Extract the [x, y] coordinate from the center of the cell holding the provided text.  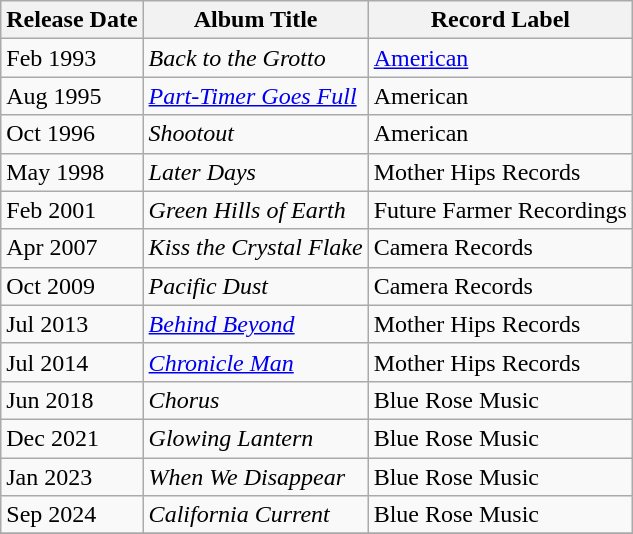
Chorus [256, 400]
Release Date [72, 20]
Jul 2013 [72, 324]
Feb 1993 [72, 58]
Sep 2024 [72, 515]
Aug 1995 [72, 96]
Apr 2007 [72, 248]
Oct 2009 [72, 286]
Shootout [256, 134]
Dec 2021 [72, 438]
Glowing Lantern [256, 438]
When We Disappear [256, 477]
Jul 2014 [72, 362]
Jan 2023 [72, 477]
Green Hills of Earth [256, 210]
Feb 2001 [72, 210]
May 1998 [72, 172]
Future Farmer Recordings [500, 210]
Behind Beyond [256, 324]
Record Label [500, 20]
Oct 1996 [72, 134]
Jun 2018 [72, 400]
Later Days [256, 172]
Part-Timer Goes Full [256, 96]
California Current [256, 515]
Pacific Dust [256, 286]
Kiss the Crystal Flake [256, 248]
Back to the Grotto [256, 58]
Album Title [256, 20]
Chronicle Man [256, 362]
